Determine the [x, y] coordinate at the center of the cell enclosing the given text.  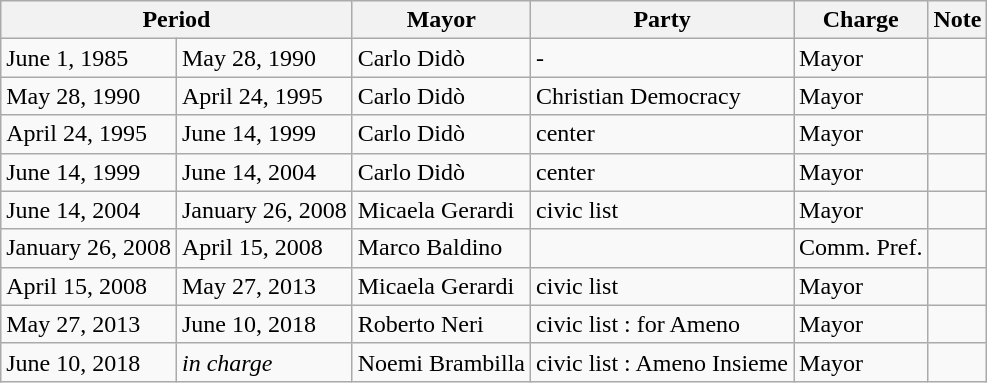
civic list : Ameno Insieme [662, 362]
Marco Baldino [441, 248]
June 1, 1985 [89, 58]
Roberto Neri [441, 324]
Party [662, 20]
Note [958, 20]
in charge [264, 362]
Christian Democracy [662, 96]
civic list : for Ameno [662, 324]
Comm. Pref. [861, 248]
- [662, 58]
Charge [861, 20]
Period [176, 20]
Noemi Brambilla [441, 362]
